Search for the cell housing the specified text and yield its (x, y) center coordinate. 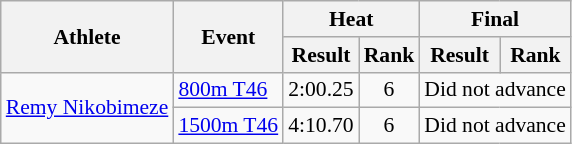
2:00.25 (320, 90)
1500m T46 (228, 126)
Event (228, 36)
Remy Nikobimeze (88, 108)
Heat (351, 19)
4:10.70 (320, 126)
Final (495, 19)
800m T46 (228, 90)
Athlete (88, 36)
